Search for the cell housing the specified text and yield its (X, Y) center coordinate. 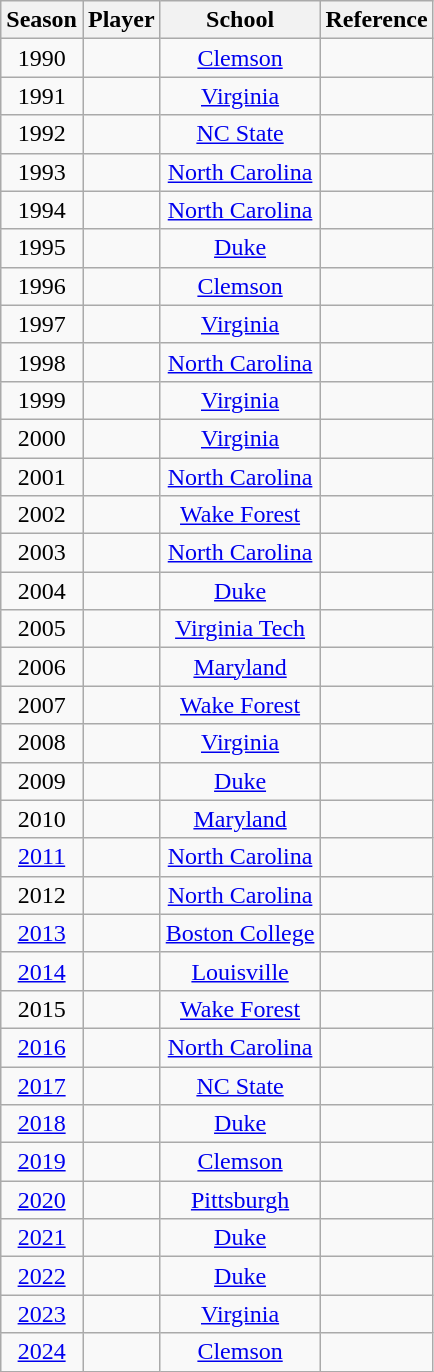
2005 (42, 629)
2013 (42, 933)
1997 (42, 324)
School (240, 20)
2019 (42, 1162)
Season (42, 20)
1994 (42, 210)
Pittsburgh (240, 1200)
2003 (42, 553)
1999 (42, 400)
2023 (42, 1314)
2022 (42, 1276)
2017 (42, 1085)
1996 (42, 286)
Boston College (240, 933)
2008 (42, 743)
1998 (42, 362)
2010 (42, 819)
2007 (42, 705)
2001 (42, 477)
Player (121, 20)
Louisville (240, 971)
1995 (42, 248)
2018 (42, 1124)
2009 (42, 781)
2014 (42, 971)
2024 (42, 1352)
1990 (42, 58)
2020 (42, 1200)
2002 (42, 515)
Virginia Tech (240, 629)
2012 (42, 895)
2016 (42, 1047)
2006 (42, 667)
Reference (376, 20)
1991 (42, 96)
1993 (42, 172)
2015 (42, 1009)
2004 (42, 591)
2011 (42, 857)
2000 (42, 438)
2021 (42, 1238)
1992 (42, 134)
